From the cell containing the given text, extract its center point as [X, Y] coordinate. 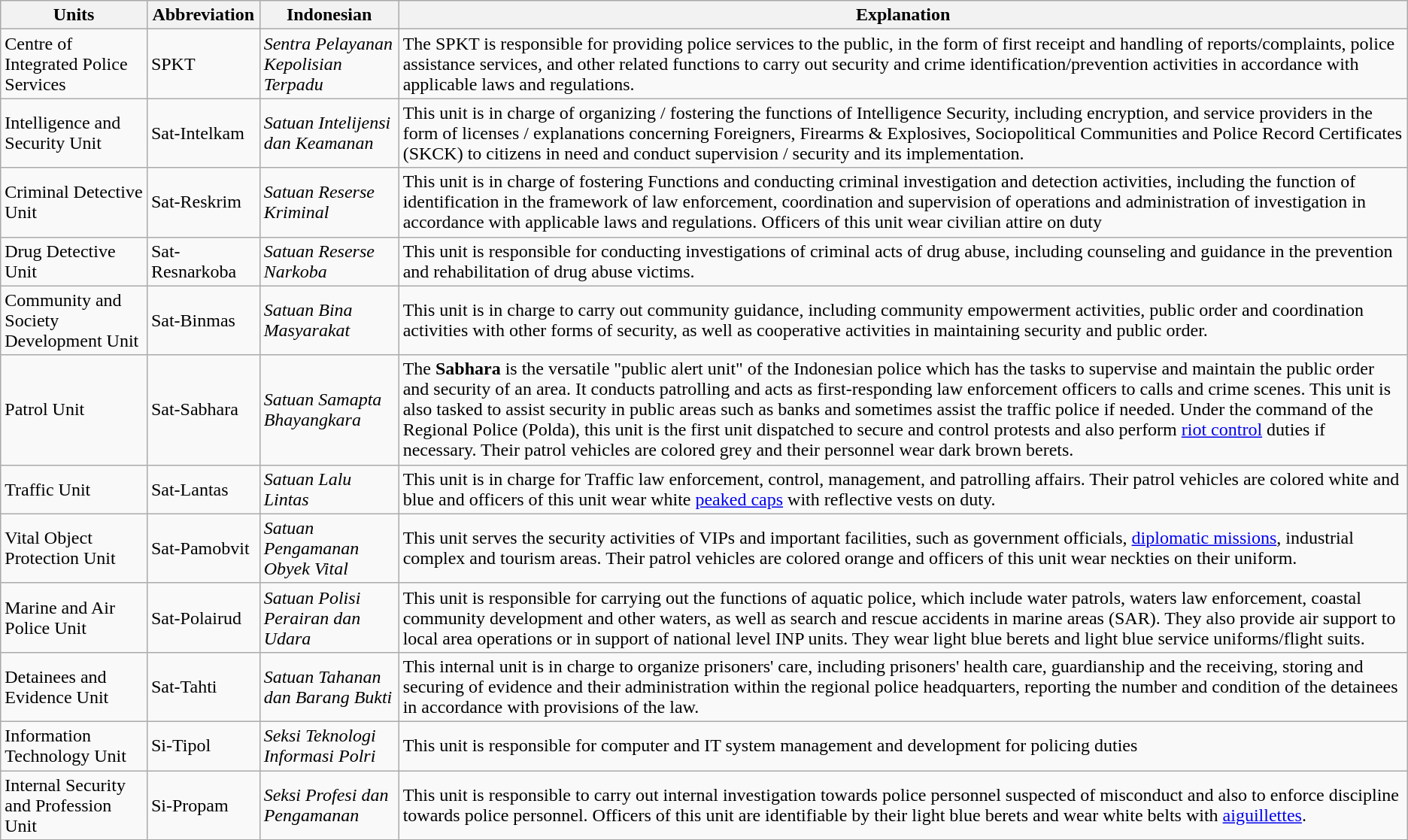
Si-Propam [203, 805]
Patrol Unit [74, 410]
Satuan Tahanan dan Barang Bukti [329, 687]
Community and Society Development Unit [74, 320]
Explanation [903, 15]
Detainees and Evidence Unit [74, 687]
Satuan Samapta Bhayangkara [329, 410]
Sat-Tahti [203, 687]
Satuan Polisi Perairan dan Udara [329, 617]
Satuan Bina Masyarakat [329, 320]
Sat-Reskrim [203, 202]
Sat-Intelkam [203, 133]
This unit is responsible for computer and IT system management and development for policing duties [903, 746]
Satuan Lalu Lintas [329, 489]
Drug Detective Unit [74, 262]
Sat-Binmas [203, 320]
Sat-Lantas [203, 489]
Marine and Air Police Unit [74, 617]
Vital Object Protection Unit [74, 548]
Si-Tipol [203, 746]
Information Technology Unit [74, 746]
Abbreviation [203, 15]
Intelligence and Security Unit [74, 133]
Seksi Teknologi Informasi Polri [329, 746]
Traffic Unit [74, 489]
Sat-Polairud [203, 617]
Satuan Reserse Kriminal [329, 202]
Satuan Pengamanan Obyek Vital [329, 548]
Satuan Reserse Narkoba [329, 262]
Seksi Profesi dan Pengamanan [329, 805]
Sat-Pamobvit [203, 548]
Units [74, 15]
Sat-Resnarkoba [203, 262]
SPKT [203, 64]
Criminal Detective Unit [74, 202]
Satuan Intelijensi dan Keamanan [329, 133]
Centre of Integrated Police Services [74, 64]
Indonesian [329, 15]
Sat-Sabhara [203, 410]
Internal Security and Profession Unit [74, 805]
Sentra Pelayanan Kepolisian Terpadu [329, 64]
